From the cell containing the given text, extract its center point as [X, Y] coordinate. 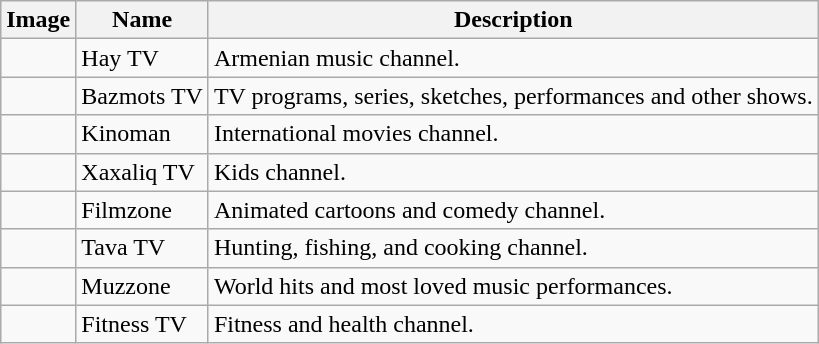
World hits and most loved music performances. [513, 286]
Xaxaliq TV [142, 172]
International movies channel. [513, 134]
Bazmots TV [142, 96]
Tava TV [142, 248]
Armenian music channel. [513, 58]
Fitness TV [142, 324]
Hunting, fishing, and cooking channel. [513, 248]
Description [513, 20]
Kinoman [142, 134]
Filmzone [142, 210]
Name [142, 20]
Muzzone [142, 286]
Fitness and health channel. [513, 324]
TV programs, series, sketches, performances and other shows. [513, 96]
Hay TV [142, 58]
Kids channel. [513, 172]
Animated cartoons and comedy channel. [513, 210]
Image [38, 20]
